Output the [X, Y] coordinate of the center of the cell containing the given text.  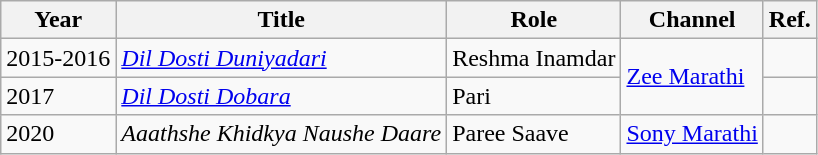
Pari [534, 96]
Dil Dosti Duniyadari [282, 58]
Reshma Inamdar [534, 58]
Ref. [790, 20]
Role [534, 20]
2020 [58, 134]
Year [58, 20]
Channel [692, 20]
Zee Marathi [692, 77]
2017 [58, 96]
Aaathshe Khidkya Naushe Daare [282, 134]
Sony Marathi [692, 134]
2015-2016 [58, 58]
Paree Saave [534, 134]
Title [282, 20]
Dil Dosti Dobara [282, 96]
